Scan for the cell matching the given text and deliver its [X, Y] coordinate at center. 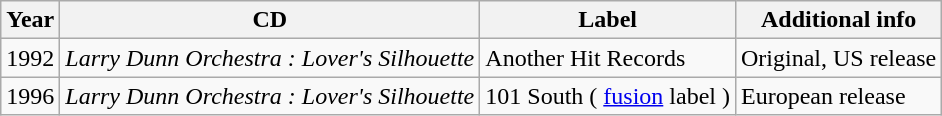
101 South ( fusion label ) [608, 96]
Additional info [838, 20]
Another Hit Records [608, 58]
CD [270, 20]
Original, US release [838, 58]
Year [30, 20]
European release [838, 96]
1996 [30, 96]
Label [608, 20]
1992 [30, 58]
